Search for the cell housing the specified text and yield its [x, y] center coordinate. 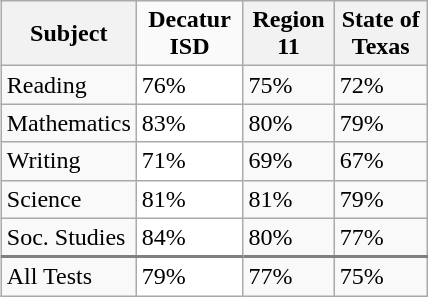
Decatur ISD [190, 34]
Writing [68, 161]
State of Texas [380, 34]
All Tests [68, 276]
Science [68, 199]
Mathematics [68, 123]
76% [190, 85]
Region 11 [288, 34]
84% [190, 238]
83% [190, 123]
72% [380, 85]
Reading [68, 85]
69% [288, 161]
Soc. Studies [68, 238]
67% [380, 161]
Subject [68, 34]
71% [190, 161]
